Scan for the cell matching the given text and deliver its [X, Y] coordinate at center. 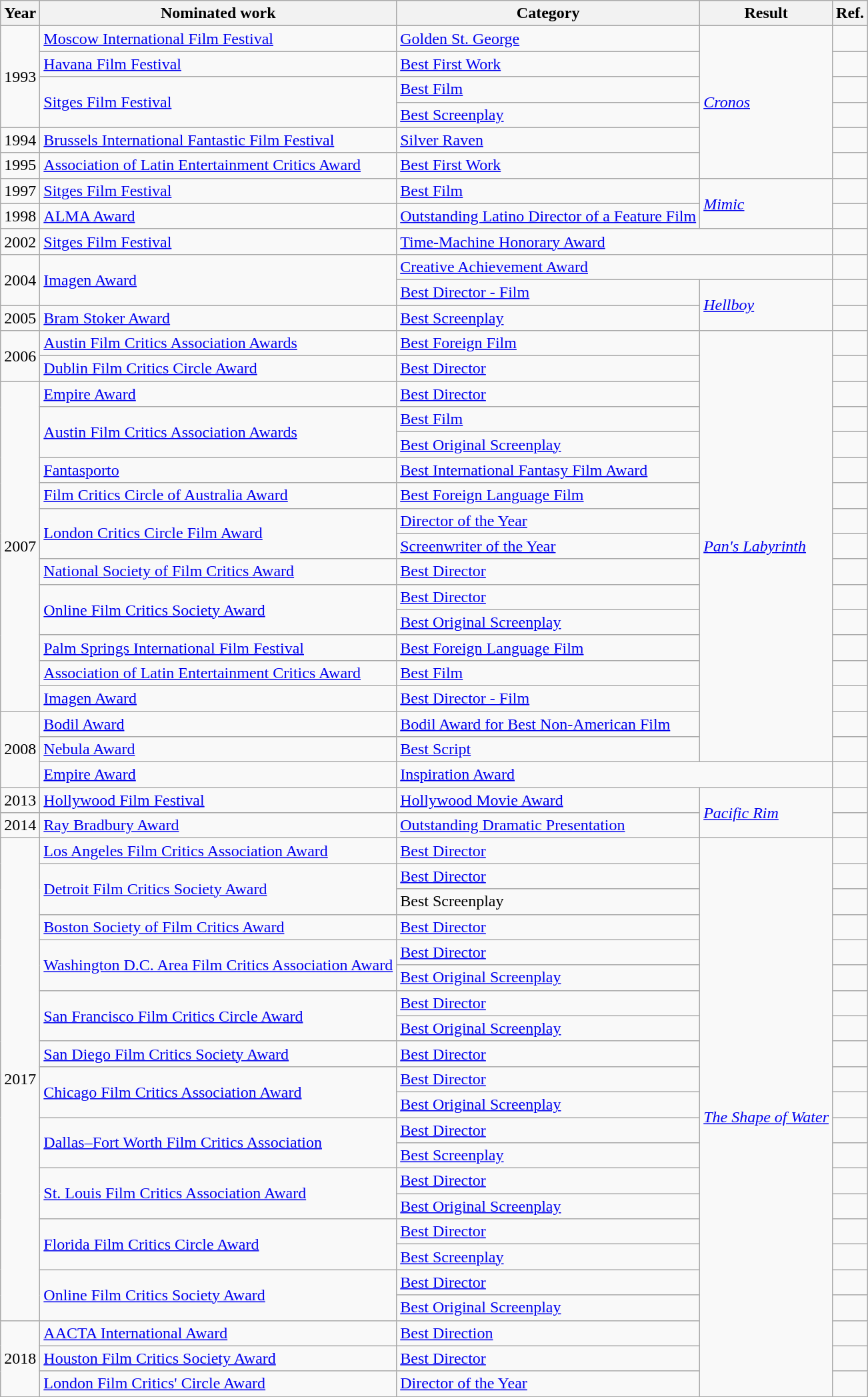
Best Direction [548, 1333]
Bodil Award for Best Non-American Film [548, 724]
San Francisco Film Critics Circle Award [219, 1016]
Bram Stoker Award [219, 318]
Palm Springs International Film Festival [219, 647]
2002 [20, 241]
Ray Bradbury Award [219, 826]
Hollywood Movie Award [548, 800]
2008 [20, 749]
The Shape of Water [767, 1118]
Best International Fantasy Film Award [548, 470]
Mimic [767, 203]
Hellboy [767, 305]
Los Angeles Film Critics Association Award [219, 851]
London Film Critics' Circle Award [219, 1384]
Ref. [851, 13]
London Critics Circle Film Award [219, 533]
Pacific Rim [767, 813]
Pan's Labyrinth [767, 547]
Florida Film Critics Circle Award [219, 1244]
Washington D.C. Area Film Critics Association Award [219, 965]
Category [548, 13]
2017 [20, 1079]
Outstanding Dramatic Presentation [548, 826]
ALMA Award [219, 216]
Screenwriter of the Year [548, 546]
Dublin Film Critics Circle Award [219, 369]
Moscow International Film Festival [219, 39]
2004 [20, 279]
Houston Film Critics Society Award [219, 1358]
Nominated work [219, 13]
1997 [20, 191]
Silver Raven [548, 140]
Hollywood Film Festival [219, 800]
1993 [20, 77]
AACTA International Award [219, 1333]
1994 [20, 140]
1995 [20, 165]
Detroit Film Critics Society Award [219, 889]
2005 [20, 318]
2013 [20, 800]
National Society of Film Critics Award [219, 571]
2006 [20, 356]
Creative Achievement Award [615, 267]
Year [20, 13]
Cronos [767, 102]
2014 [20, 826]
Brussels International Fantastic Film Festival [219, 140]
Golden St. George [548, 39]
Bodil Award [219, 724]
Best Foreign Film [548, 343]
Result [767, 13]
Boston Society of Film Critics Award [219, 927]
St. Louis Film Critics Association Award [219, 1194]
1998 [20, 216]
Inspiration Award [615, 775]
2018 [20, 1358]
Dallas–Fort Worth Film Critics Association [219, 1143]
San Diego Film Critics Society Award [219, 1054]
Best Script [548, 750]
Film Critics Circle of Australia Award [219, 495]
Chicago Film Critics Association Award [219, 1092]
Fantasporto [219, 470]
Nebula Award [219, 750]
2007 [20, 547]
Outstanding Latino Director of a Feature Film [548, 216]
Time-Machine Honorary Award [615, 241]
Havana Film Festival [219, 64]
